Output the (X, Y) coordinate of the center of the cell containing the given text.  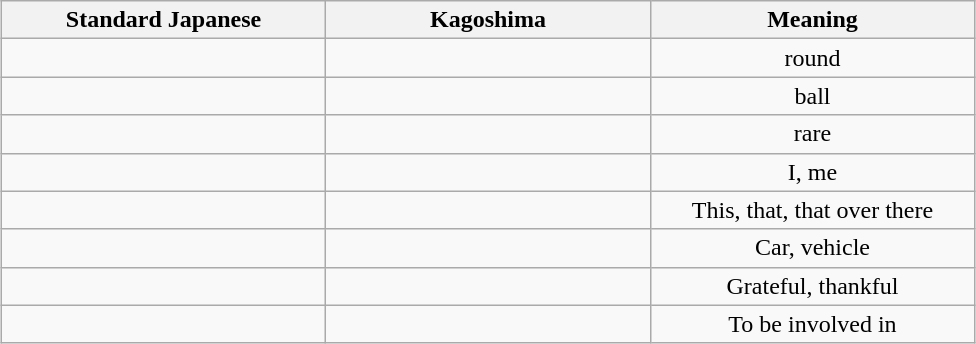
This, that, that over there (812, 210)
Kagoshima (488, 20)
Standard Japanese (163, 20)
Car, vehicle (812, 248)
Meaning (812, 20)
Grateful, thankful (812, 286)
rare (812, 134)
ball (812, 96)
To be involved in (812, 324)
I, me (812, 172)
round (812, 58)
